Return the (x, y) coordinate for the center point of the cell that contains the specified text.  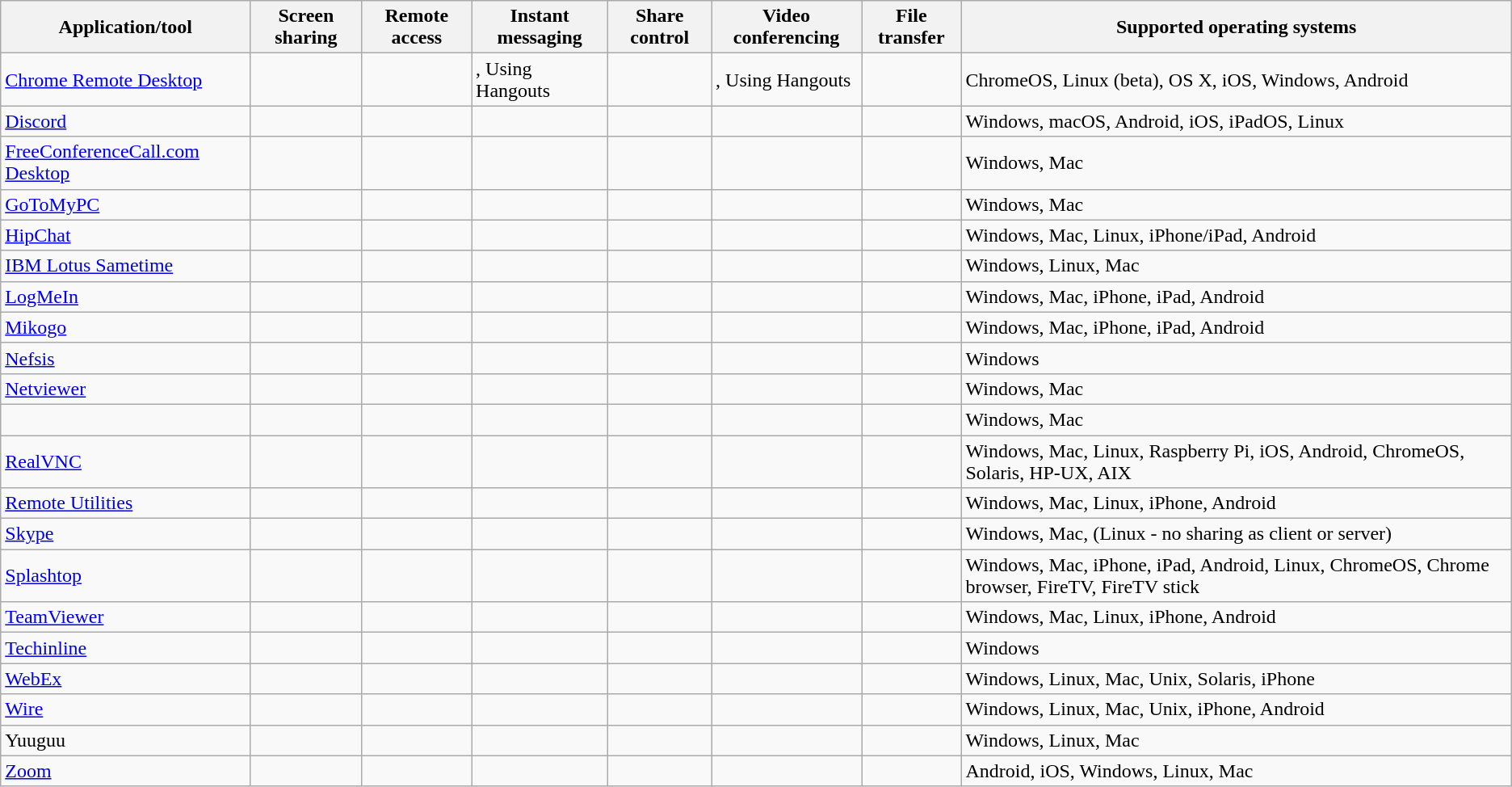
Remote access (417, 27)
GoToMyPC (126, 204)
Chrome Remote Desktop (126, 79)
Nefsis (126, 358)
Netviewer (126, 389)
Wire (126, 709)
Video conferencing (787, 27)
Share control (660, 27)
Application/tool (126, 27)
Skype (126, 534)
Windows, Mac, Linux, Raspberry Pi, iOS, Android, ChromeOS, Solaris, HP-UX, AIX (1236, 461)
WebEx (126, 679)
IBM Lotus Sametime (126, 266)
Windows, macOS, Android, iOS, iPadOS, Linux (1236, 121)
Screen sharing (306, 27)
File transfer (911, 27)
Android, iOS, Windows, Linux, Mac (1236, 771)
HipChat (126, 235)
LogMeIn (126, 297)
Supported operating systems (1236, 27)
Instant messaging (540, 27)
Splashtop (126, 575)
Windows, Linux, Mac, Unix, iPhone, Android (1236, 709)
FreeConferenceCall.com Desktop (126, 163)
ChromeOS, Linux (beta), OS X, iOS, Windows, Android (1236, 79)
Discord (126, 121)
RealVNC (126, 461)
Mikogo (126, 327)
Windows, Linux, Mac, Unix, Solaris, iPhone (1236, 679)
Zoom (126, 771)
Techinline (126, 648)
Windows, Mac, iPhone, iPad, Android, Linux, ChromeOS, Chrome browser, FireTV, FireTV stick (1236, 575)
Remote Utilities (126, 503)
Windows, Mac, (Linux - no sharing as client or server) (1236, 534)
Yuuguu (126, 740)
Windows, Mac, Linux, iPhone/iPad, Android (1236, 235)
TeamViewer (126, 617)
